Identify which cell holds the provided text, then report its (X, Y) central coordinate. 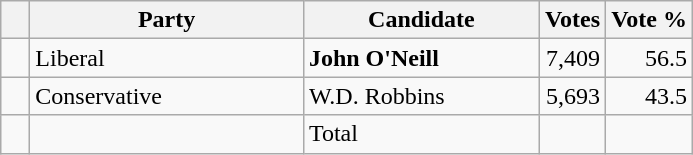
Party (167, 20)
7,409 (572, 58)
43.5 (650, 96)
Conservative (167, 96)
Vote % (650, 20)
56.5 (650, 58)
Candidate (421, 20)
John O'Neill (421, 58)
Liberal (167, 58)
W.D. Robbins (421, 96)
Total (421, 134)
Votes (572, 20)
5,693 (572, 96)
